From the cell containing the given text, extract its center point as (X, Y) coordinate. 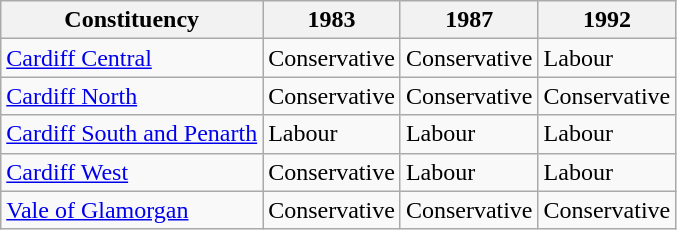
Cardiff West (132, 172)
Cardiff South and Penarth (132, 134)
1992 (607, 20)
1987 (469, 20)
Cardiff North (132, 96)
Vale of Glamorgan (132, 210)
Constituency (132, 20)
Cardiff Central (132, 58)
1983 (332, 20)
